For the text-containing cell, return its midpoint in (X, Y) coordinate format. 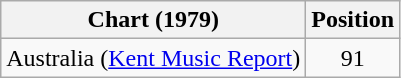
Australia (Kent Music Report) (154, 58)
91 (353, 58)
Position (353, 20)
Chart (1979) (154, 20)
